Scan for the cell matching the given text and deliver its [X, Y] coordinate at center. 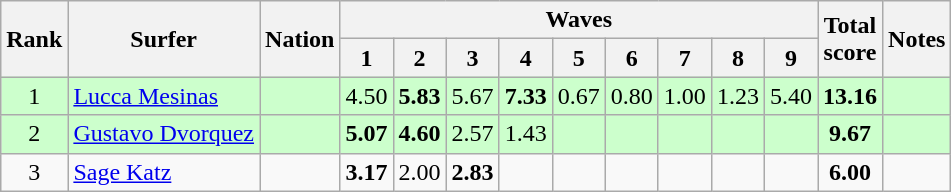
5 [578, 58]
7 [684, 58]
7.33 [526, 96]
Lucca Mesinas [164, 96]
2.00 [420, 172]
8 [738, 58]
6 [632, 58]
1.00 [684, 96]
Surfer [164, 39]
Waves [579, 20]
Sage Katz [164, 172]
Totalscore [850, 39]
2.83 [472, 172]
Notes [917, 39]
5.67 [472, 96]
13.16 [850, 96]
5.07 [366, 134]
3.17 [366, 172]
5.40 [790, 96]
6.00 [850, 172]
Gustavo Dvorquez [164, 134]
Nation [300, 39]
4.50 [366, 96]
1.43 [526, 134]
1.23 [738, 96]
5.83 [420, 96]
9.67 [850, 134]
0.67 [578, 96]
2.57 [472, 134]
4.60 [420, 134]
Rank [34, 39]
9 [790, 58]
4 [526, 58]
0.80 [632, 96]
